Find where the given text appears and provide that cell's center as (X, Y) coordinate. 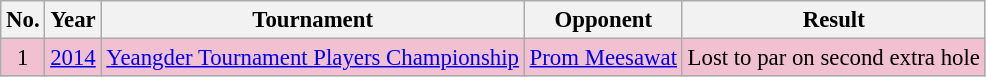
Year (73, 20)
No. (23, 20)
1 (23, 58)
Lost to par on second extra hole (834, 58)
Result (834, 20)
Yeangder Tournament Players Championship (312, 58)
Tournament (312, 20)
Opponent (603, 20)
Prom Meesawat (603, 58)
2014 (73, 58)
